Determine the [x, y] coordinate at the center of the cell enclosing the given text.  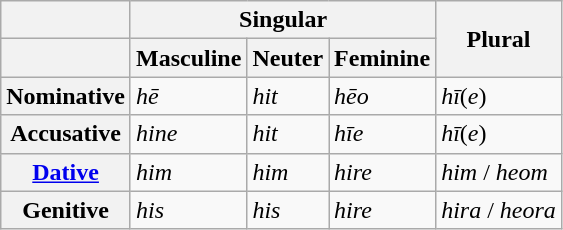
Neuter [288, 58]
hēo [382, 96]
Nominative [66, 96]
Singular [282, 20]
hīe [382, 134]
Accusative [66, 134]
Dative [66, 172]
hē [188, 96]
Genitive [66, 210]
him / heom [499, 172]
hine [188, 134]
Masculine [188, 58]
hira / heora [499, 210]
Plural [499, 39]
Feminine [382, 58]
